Capture the cell that displays the provided text and extract its [x, y] central coordinate. 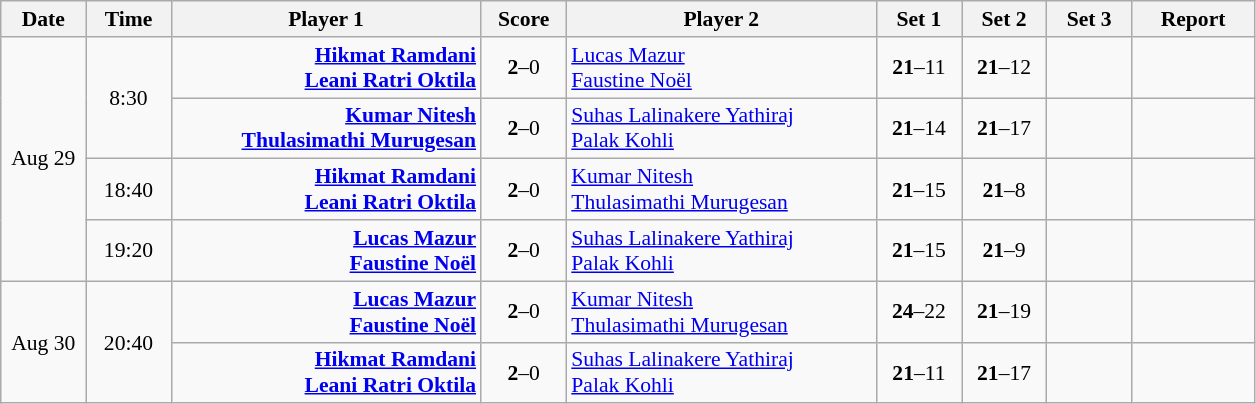
Set 3 [1090, 19]
21–9 [1004, 250]
24–22 [918, 312]
21–14 [918, 128]
18:40 [128, 190]
Date [44, 19]
Score [524, 19]
Set 1 [918, 19]
21–8 [1004, 190]
Aug 29 [44, 159]
19:20 [128, 250]
Report [1194, 19]
Player 1 [326, 19]
21–19 [1004, 312]
21–12 [1004, 68]
Time [128, 19]
Set 2 [1004, 19]
8:30 [128, 98]
20:40 [128, 342]
Player 2 [721, 19]
Aug 30 [44, 342]
